Output the (X, Y) coordinate of the center of the cell containing the given text.  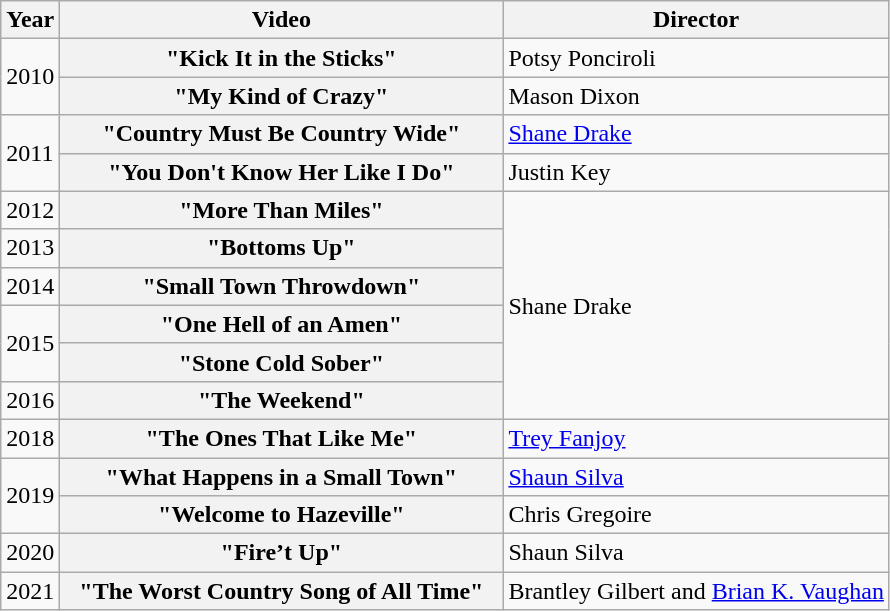
2011 (30, 153)
Mason Dixon (696, 96)
"The Ones That Like Me" (282, 438)
"One Hell of an Amen" (282, 324)
"What Happens in a Small Town" (282, 477)
Year (30, 20)
2019 (30, 496)
"My Kind of Crazy" (282, 96)
2013 (30, 248)
2012 (30, 210)
Brantley Gilbert and Brian K. Vaughan (696, 591)
"Welcome to Hazeville" (282, 515)
"The Worst Country Song of All Time" (282, 591)
2020 (30, 553)
Justin Key (696, 172)
2018 (30, 438)
"Small Town Throwdown" (282, 286)
Chris Gregoire (696, 515)
2015 (30, 343)
"The Weekend" (282, 400)
Video (282, 20)
Trey Fanjoy (696, 438)
Potsy Ponciroli (696, 58)
2016 (30, 400)
"Stone Cold Sober" (282, 362)
2021 (30, 591)
"Country Must Be Country Wide" (282, 134)
"Kick It in the Sticks" (282, 58)
2010 (30, 77)
"Bottoms Up" (282, 248)
"You Don't Know Her Like I Do" (282, 172)
2014 (30, 286)
"Fire’t Up" (282, 553)
"More Than Miles" (282, 210)
Director (696, 20)
